Find where the given text appears and provide that cell's center as (x, y) coordinate. 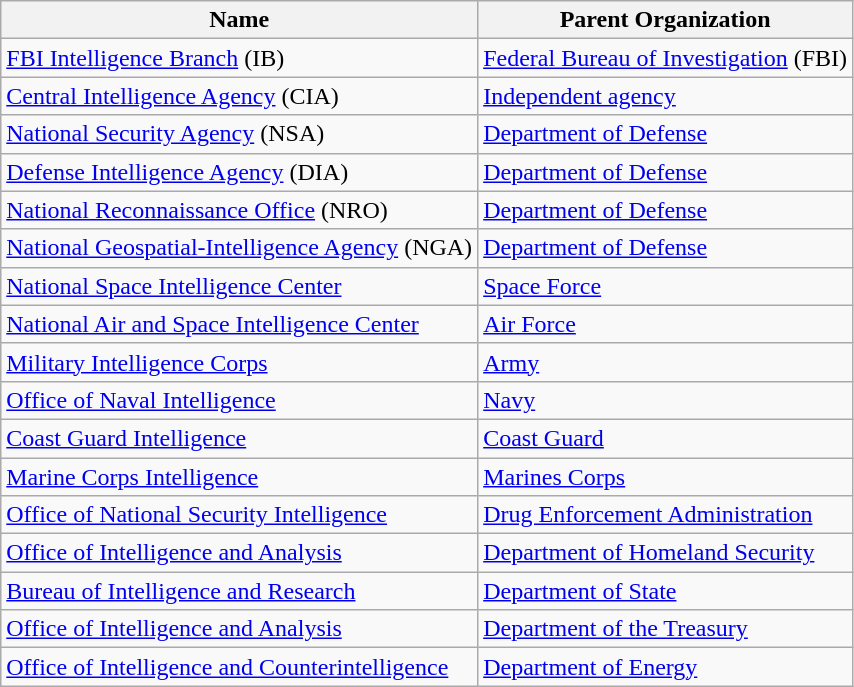
Space Force (666, 286)
National Reconnaissance Office (NRO) (240, 210)
FBI Intelligence Branch (IB) (240, 58)
Office of Intelligence and Counterintelligence (240, 667)
Name (240, 20)
Department of the Treasury (666, 629)
Department of Homeland Security (666, 553)
Drug Enforcement Administration (666, 515)
Office of Naval Intelligence (240, 400)
Military Intelligence Corps (240, 362)
National Air and Space Intelligence Center (240, 324)
Federal Bureau of Investigation (FBI) (666, 58)
Central Intelligence Agency (CIA) (240, 96)
Bureau of Intelligence and Research (240, 591)
Air Force (666, 324)
Defense Intelligence Agency (DIA) (240, 172)
Coast Guard Intelligence (240, 438)
National Security Agency (NSA) (240, 134)
National Geospatial-Intelligence Agency (NGA) (240, 248)
National Space Intelligence Center (240, 286)
Navy (666, 400)
Parent Organization (666, 20)
Marine Corps Intelligence (240, 477)
Marines Corps (666, 477)
Department of Energy (666, 667)
Office of National Security Intelligence (240, 515)
Independent agency (666, 96)
Coast Guard (666, 438)
Department of State (666, 591)
Army (666, 362)
